Identify which cell holds the provided text, then report its [X, Y] central coordinate. 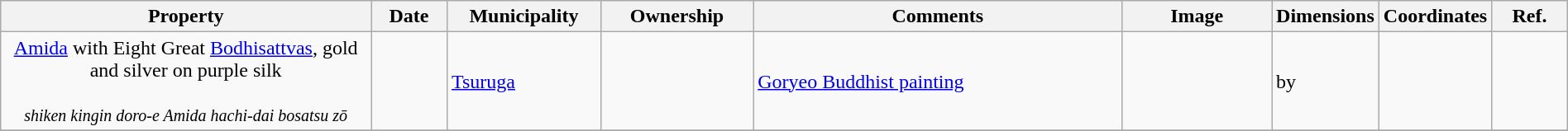
Image [1198, 16]
Coordinates [1435, 16]
Goryeo Buddhist painting [938, 81]
Amida with Eight Great Bodhisattvas, gold and silver on purple silkshiken kingin doro-e Amida hachi-dai bosatsu zō [186, 81]
Property [186, 16]
Date [409, 16]
Municipality [523, 16]
Tsuruga [523, 81]
Ownership [676, 16]
Dimensions [1326, 16]
Comments [938, 16]
by [1326, 81]
Ref. [1530, 16]
